Capture the cell that displays the provided text and extract its [X, Y] central coordinate. 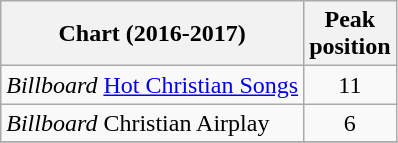
Chart (2016-2017) [152, 34]
11 [350, 85]
Billboard Hot Christian Songs [152, 85]
Peakposition [350, 34]
Billboard Christian Airplay [152, 123]
6 [350, 123]
